Return the (X, Y) coordinate for the center point of the cell that contains the specified text.  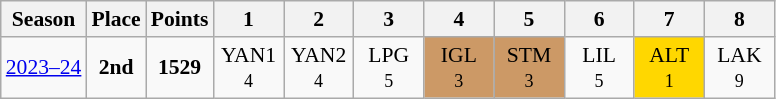
1529 (180, 68)
8 (739, 19)
1 (248, 19)
LAK9 (739, 68)
YAN24 (319, 68)
IGL3 (459, 68)
STM3 (529, 68)
2 (319, 19)
ALT1 (669, 68)
Season (44, 19)
LPG5 (389, 68)
Place (116, 19)
YAN14 (248, 68)
2023–24 (44, 68)
6 (599, 19)
7 (669, 19)
2nd (116, 68)
LIL5 (599, 68)
5 (529, 19)
4 (459, 19)
Points (180, 19)
3 (389, 19)
